From the cell containing the given text, extract its center point as [X, Y] coordinate. 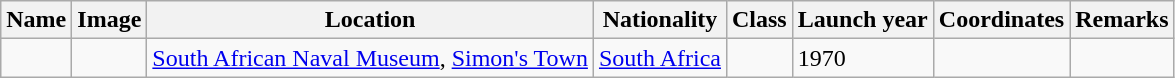
Class [759, 20]
Image [110, 20]
South Africa [660, 58]
Coordinates [1001, 20]
1970 [862, 58]
Nationality [660, 20]
Remarks [1122, 20]
Name [36, 20]
South African Naval Museum, Simon's Town [370, 58]
Location [370, 20]
Launch year [862, 20]
